Return the [X, Y] coordinate for the center point of the cell that contains the specified text.  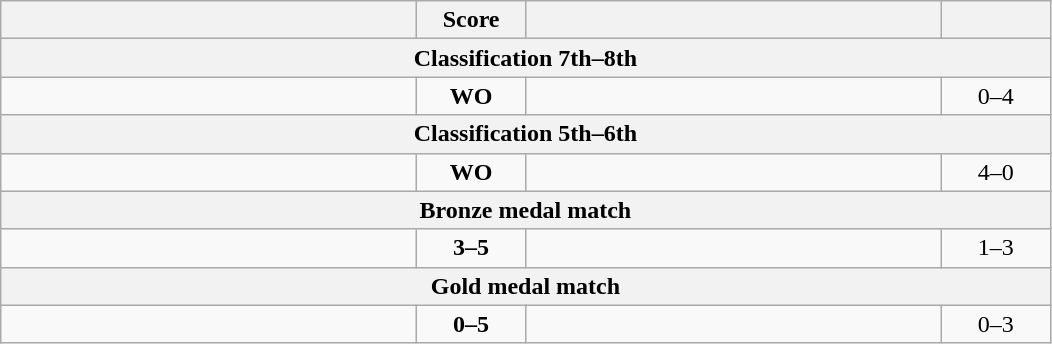
Score [472, 20]
Bronze medal match [526, 210]
0–4 [996, 96]
1–3 [996, 248]
0–3 [996, 324]
4–0 [996, 172]
3–5 [472, 248]
Classification 5th–6th [526, 134]
Classification 7th–8th [526, 58]
Gold medal match [526, 286]
0–5 [472, 324]
